Pinpoint the cell where the given text exists, returning its (X, Y) midpoint coordinate. 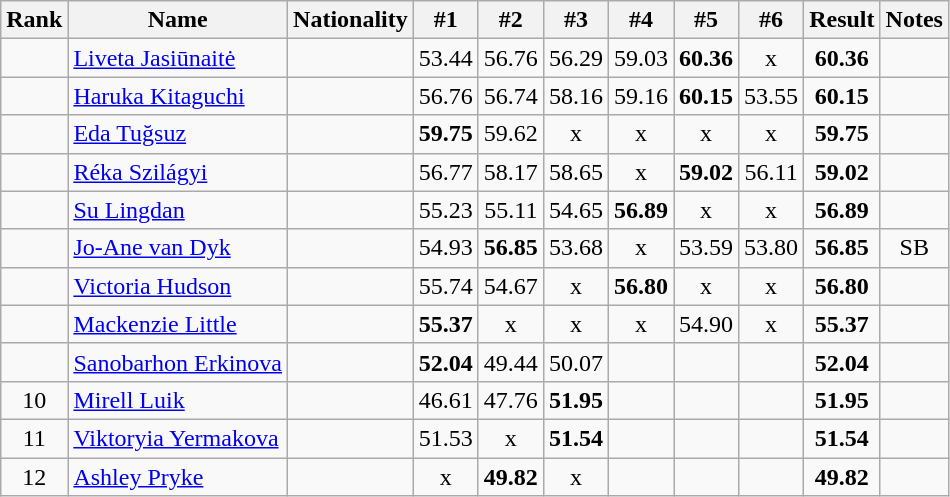
Rank (34, 20)
54.93 (446, 248)
56.29 (576, 58)
51.53 (446, 438)
46.61 (446, 400)
Su Lingdan (178, 210)
56.11 (772, 172)
#3 (576, 20)
55.74 (446, 286)
SB (914, 248)
56.77 (446, 172)
Eda Tuğsuz (178, 134)
Result (842, 20)
Notes (914, 20)
47.76 (510, 400)
53.55 (772, 96)
53.59 (706, 248)
12 (34, 477)
#2 (510, 20)
58.17 (510, 172)
49.44 (510, 362)
Name (178, 20)
10 (34, 400)
#1 (446, 20)
Nationality (351, 20)
50.07 (576, 362)
58.65 (576, 172)
Viktoryia Yermakova (178, 438)
53.80 (772, 248)
Haruka Kitaguchi (178, 96)
59.03 (640, 58)
Victoria Hudson (178, 286)
54.90 (706, 324)
11 (34, 438)
Liveta Jasiūnaitė (178, 58)
55.23 (446, 210)
Réka Szilágyi (178, 172)
#5 (706, 20)
Mackenzie Little (178, 324)
Sanobarhon Erkinova (178, 362)
59.62 (510, 134)
Jo-Ane van Dyk (178, 248)
56.74 (510, 96)
59.16 (640, 96)
58.16 (576, 96)
#4 (640, 20)
54.65 (576, 210)
Ashley Pryke (178, 477)
53.68 (576, 248)
#6 (772, 20)
55.11 (510, 210)
53.44 (446, 58)
54.67 (510, 286)
Mirell Luik (178, 400)
